For the text-containing cell, return its midpoint in (x, y) coordinate format. 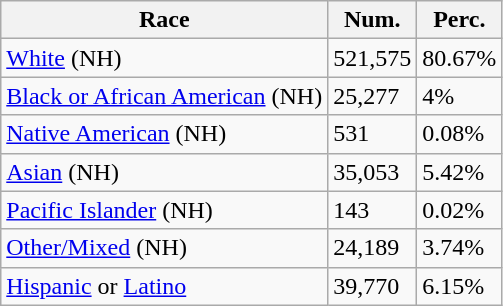
Other/Mixed (NH) (164, 248)
521,575 (372, 58)
143 (372, 210)
White (NH) (164, 58)
0.08% (460, 134)
80.67% (460, 58)
35,053 (372, 172)
4% (460, 96)
531 (372, 134)
Race (164, 20)
39,770 (372, 286)
5.42% (460, 172)
Asian (NH) (164, 172)
3.74% (460, 248)
24,189 (372, 248)
Hispanic or Latino (164, 286)
Black or African American (NH) (164, 96)
0.02% (460, 210)
6.15% (460, 286)
Pacific Islander (NH) (164, 210)
Perc. (460, 20)
Num. (372, 20)
Native American (NH) (164, 134)
25,277 (372, 96)
